From the cell containing the given text, extract its center point as (X, Y) coordinate. 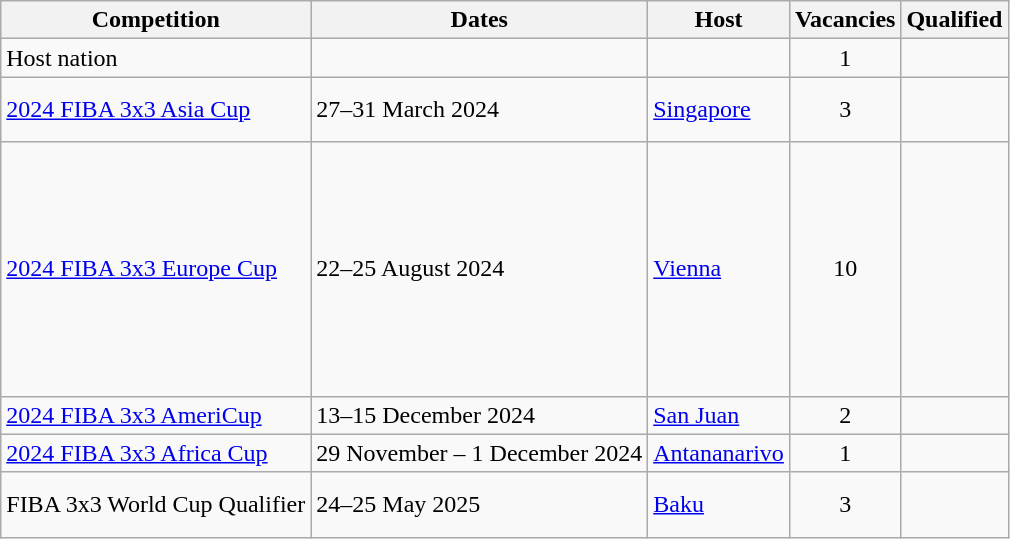
2 (845, 415)
Baku (719, 504)
Dates (480, 20)
27–31 March 2024 (480, 110)
24–25 May 2025 (480, 504)
10 (845, 269)
Antananarivo (719, 453)
Vacancies (845, 20)
Qualified (954, 20)
2024 FIBA 3x3 Africa Cup (156, 453)
San Juan (719, 415)
29 November – 1 December 2024 (480, 453)
2024 FIBA 3x3 Asia Cup (156, 110)
Competition (156, 20)
13–15 December 2024 (480, 415)
22–25 August 2024 (480, 269)
Host (719, 20)
2024 FIBA 3x3 AmeriCup (156, 415)
FIBA 3x3 World Cup Qualifier (156, 504)
Host nation (156, 58)
Singapore (719, 110)
Vienna (719, 269)
2024 FIBA 3x3 Europe Cup (156, 269)
